Find where the given text appears and provide that cell's center as (X, Y) coordinate. 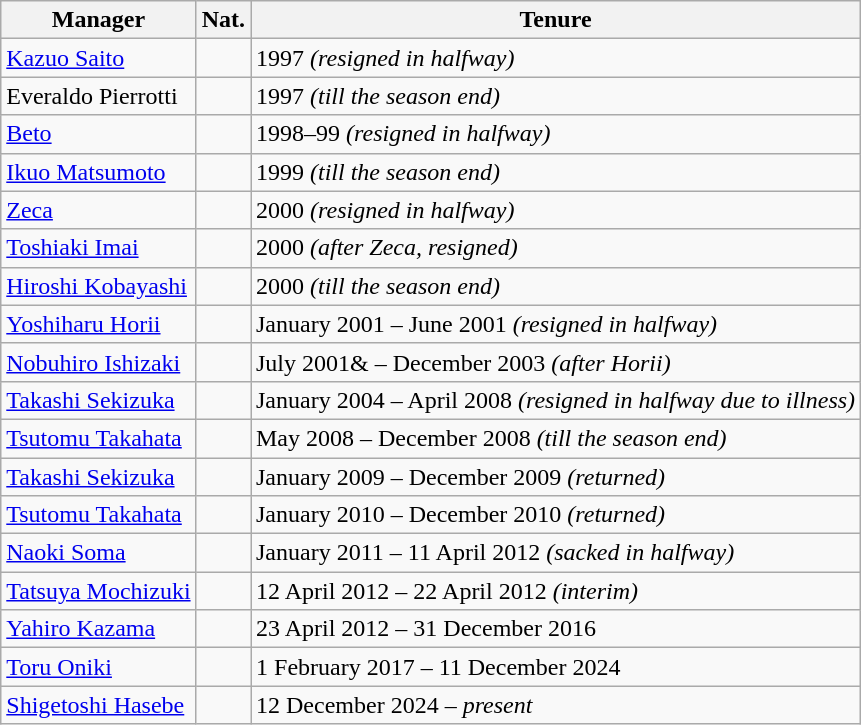
23 April 2012 – 31 December 2016 (555, 629)
12 December 2024 – present (555, 705)
January 2001 – June 2001 (resigned in halfway) (555, 324)
1 February 2017 – 11 December 2024 (555, 667)
January 2004 – April 2008 (resigned in halfway due to illness) (555, 400)
Nobuhiro Ishizaki (98, 362)
Toru Oniki (98, 667)
July 2001& – December 2003 (after Horii) (555, 362)
Manager (98, 20)
Ikuo Matsumoto (98, 172)
1998–99 (resigned in halfway) (555, 134)
January 2011 – 11 April 2012 (sacked in halfway) (555, 553)
January 2009 – December 2009 (returned) (555, 477)
Yoshiharu Horii (98, 324)
1997 (till the season end) (555, 96)
2000 (till the season end) (555, 286)
12 April 2012 – 22 April 2012 (interim) (555, 591)
January 2010 – December 2010 (returned) (555, 515)
1997 (resigned in halfway) (555, 58)
Zeca (98, 210)
Beto (98, 134)
Hiroshi Kobayashi (98, 286)
Tenure (555, 20)
May 2008 – December 2008 (till the season end) (555, 438)
Kazuo Saito (98, 58)
2000 (after Zeca, resigned) (555, 248)
Toshiaki Imai (98, 248)
Everaldo Pierrotti (98, 96)
1999 (till the season end) (555, 172)
Nat. (223, 20)
Shigetoshi Hasebe (98, 705)
Yahiro Kazama (98, 629)
2000 (resigned in halfway) (555, 210)
Naoki Soma (98, 553)
Tatsuya Mochizuki (98, 591)
